Provide the [x, y] coordinate of the cell's center where the given text is located.  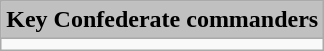
Key Confederate commanders [162, 20]
